Extract the (X, Y) coordinate from the center of the cell holding the provided text.  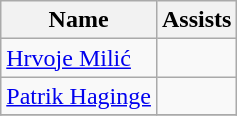
Hrvoje Milić (79, 58)
Name (79, 20)
Assists (196, 20)
Patrik Haginge (79, 96)
